Pinpoint the cell where the given text exists, returning its [X, Y] midpoint coordinate. 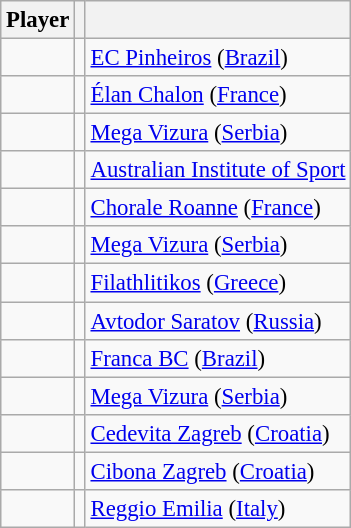
Chorale Roanne (France) [218, 208]
Filathlitikos (Greece) [218, 283]
Avtodor Saratov (Russia) [218, 321]
Franca BC (Brazil) [218, 358]
Cedevita Zagreb (Croatia) [218, 433]
EC Pinheiros (Brazil) [218, 58]
Reggio Emilia (Italy) [218, 509]
Player [38, 20]
Australian Institute of Sport [218, 170]
Élan Chalon (France) [218, 95]
Cibona Zagreb (Croatia) [218, 471]
